Find where the given text appears and provide that cell's center as [X, Y] coordinate. 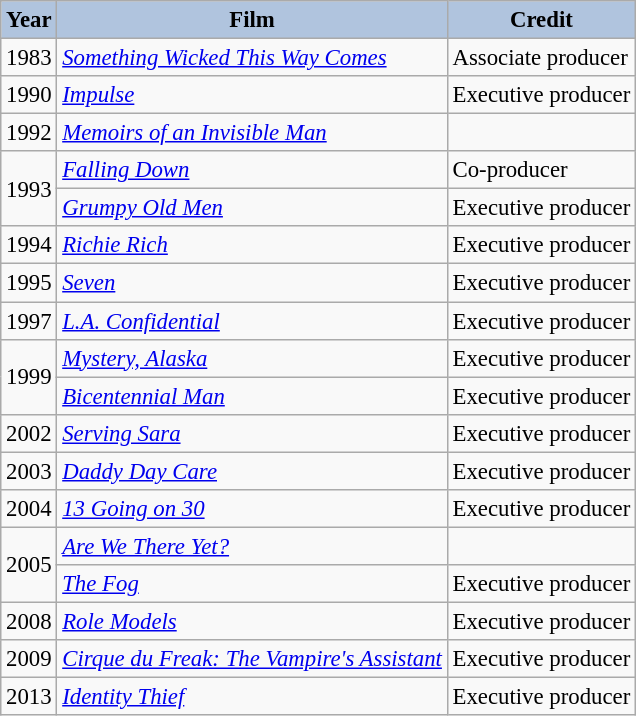
Grumpy Old Men [252, 208]
Associate producer [541, 58]
Richie Rich [252, 245]
Falling Down [252, 170]
13 Going on 30 [252, 509]
1997 [29, 321]
Cirque du Freak: The Vampire's Assistant [252, 659]
2003 [29, 471]
2002 [29, 433]
1992 [29, 133]
The Fog [252, 584]
Co-producer [541, 170]
Memoirs of an Invisible Man [252, 133]
2008 [29, 621]
Are We There Yet? [252, 546]
Seven [252, 283]
Something Wicked This Way Comes [252, 58]
2005 [29, 564]
Identity Thief [252, 697]
Bicentennial Man [252, 396]
Film [252, 20]
1993 [29, 188]
Credit [541, 20]
Mystery, Alaska [252, 358]
Daddy Day Care [252, 471]
2009 [29, 659]
1999 [29, 376]
1990 [29, 95]
Role Models [252, 621]
Serving Sara [252, 433]
Year [29, 20]
2004 [29, 509]
2013 [29, 697]
1995 [29, 283]
1994 [29, 245]
1983 [29, 58]
Impulse [252, 95]
L.A. Confidential [252, 321]
